Output the (X, Y) coordinate of the center of the cell containing the given text.  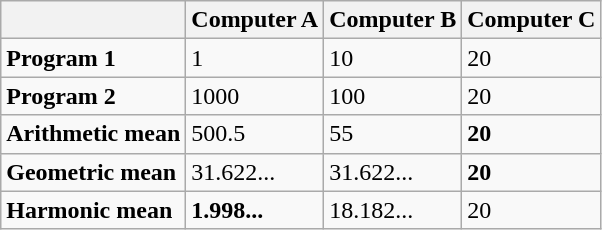
Computer C (532, 20)
1 (255, 58)
Program 2 (94, 96)
55 (393, 134)
500.5 (255, 134)
Computer B (393, 20)
100 (393, 96)
Geometric mean (94, 172)
Computer A (255, 20)
10 (393, 58)
18.182... (393, 210)
Program 1 (94, 58)
1000 (255, 96)
Harmonic mean (94, 210)
Arithmetic mean (94, 134)
1.998... (255, 210)
